Provide the [X, Y] coordinate of the cell's center where the given text is located.  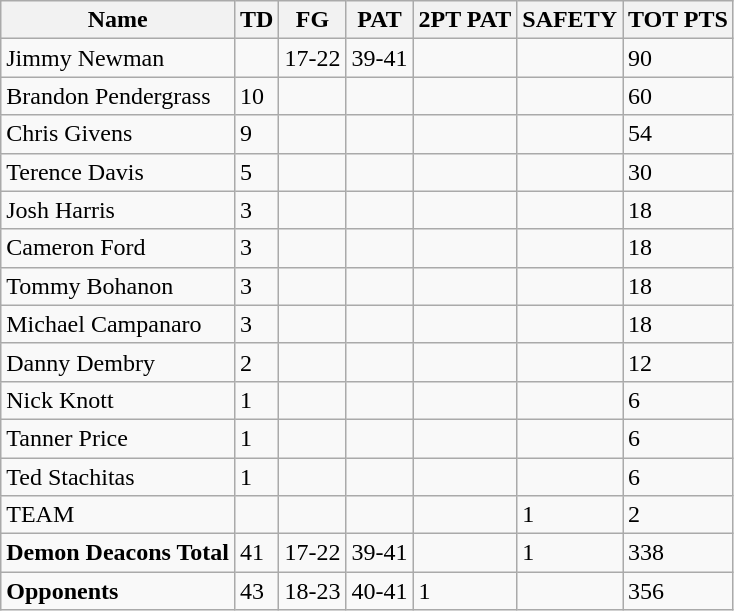
Michael Campanaro [118, 324]
40-41 [380, 591]
41 [256, 553]
Opponents [118, 591]
60 [678, 96]
Jimmy Newman [118, 58]
43 [256, 591]
5 [256, 172]
Chris Givens [118, 134]
2PT PAT [465, 20]
Brandon Pendergrass [118, 96]
30 [678, 172]
12 [678, 362]
9 [256, 134]
54 [678, 134]
TD [256, 20]
SAFETY [570, 20]
Josh Harris [118, 210]
Ted Stachitas [118, 477]
Tommy Bohanon [118, 286]
Danny Dembry [118, 362]
Terence Davis [118, 172]
TEAM [118, 515]
Demon Deacons Total [118, 553]
18-23 [312, 591]
TOT PTS [678, 20]
356 [678, 591]
Cameron Ford [118, 248]
10 [256, 96]
338 [678, 553]
90 [678, 58]
Tanner Price [118, 438]
FG [312, 20]
PAT [380, 20]
Nick Knott [118, 400]
Name [118, 20]
